Provide the (x, y) coordinate of the cell's center where the given text is located.  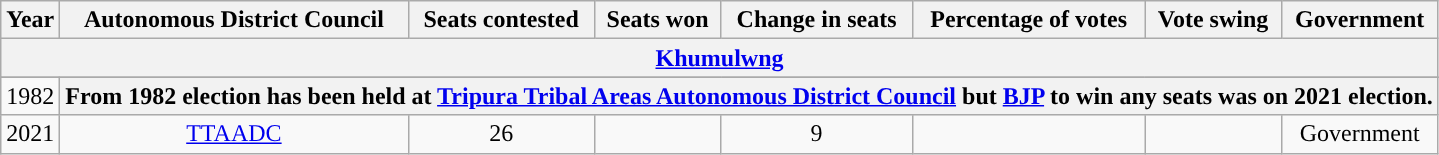
9 (817, 134)
1982 (30, 96)
Year (30, 20)
Change in seats (817, 20)
2021 (30, 134)
Vote swing (1213, 20)
From 1982 election has been held at Tripura Tribal Areas Autonomous District Council but BJP to win any seats was on 2021 election. (749, 96)
26 (501, 134)
Seats won (658, 20)
Khumulwng (720, 58)
Percentage of votes (1028, 20)
Seats contested (501, 20)
TTAADC (234, 134)
Autonomous District Council (234, 20)
